Find where the given text appears and provide that cell's center as [x, y] coordinate. 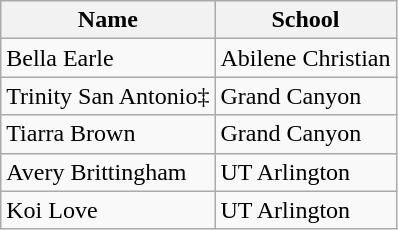
School [306, 20]
Trinity San Antonio‡ [108, 96]
Avery Brittingham [108, 172]
Abilene Christian [306, 58]
Koi Love [108, 210]
Bella Earle [108, 58]
Tiarra Brown [108, 134]
Name [108, 20]
